Identify which cell holds the provided text, then report its (X, Y) central coordinate. 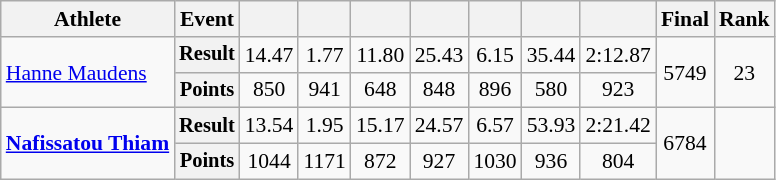
Final (685, 19)
804 (618, 162)
6.57 (494, 126)
941 (324, 90)
1.95 (324, 126)
936 (552, 162)
11.80 (380, 55)
23 (744, 72)
850 (270, 90)
6.15 (494, 55)
13.54 (270, 126)
1044 (270, 162)
Nafissatou Thiam (88, 144)
35.44 (552, 55)
24.57 (440, 126)
Hanne Maudens (88, 72)
580 (552, 90)
14.47 (270, 55)
1030 (494, 162)
2:21.42 (618, 126)
25.43 (440, 55)
923 (618, 90)
6784 (685, 144)
872 (380, 162)
Athlete (88, 19)
927 (440, 162)
Rank (744, 19)
15.17 (380, 126)
2:12.87 (618, 55)
5749 (685, 72)
1171 (324, 162)
Event (207, 19)
848 (440, 90)
1.77 (324, 55)
648 (380, 90)
53.93 (552, 126)
896 (494, 90)
